Find where the given text appears and provide that cell's center as (X, Y) coordinate. 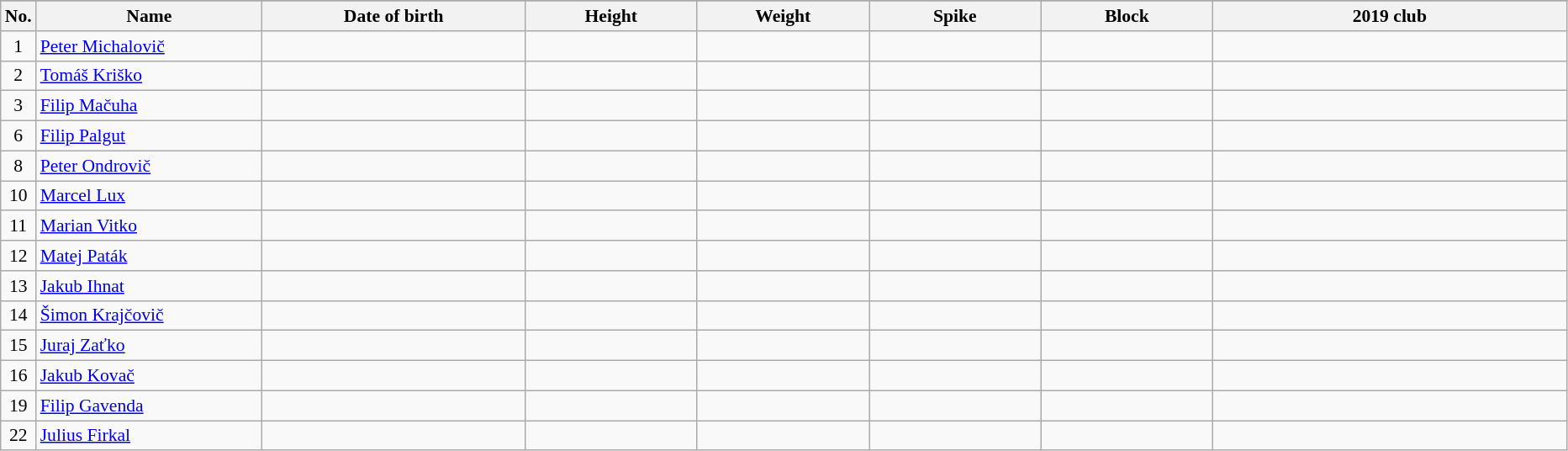
Filip Mačuha (150, 106)
Juraj Zaťko (150, 346)
16 (18, 376)
22 (18, 436)
Height (610, 16)
12 (18, 256)
Tomáš Kriško (150, 76)
Date of birth (393, 16)
6 (18, 136)
3 (18, 106)
15 (18, 346)
19 (18, 406)
14 (18, 316)
No. (18, 16)
1 (18, 46)
Šimon Krajčovič (150, 316)
Peter Ondrovič (150, 166)
Jakub Ihnat (150, 286)
Spike (955, 16)
11 (18, 226)
2019 club (1391, 16)
Block (1127, 16)
Jakub Kovač (150, 376)
Marcel Lux (150, 196)
8 (18, 166)
Marian Vitko (150, 226)
Matej Paták (150, 256)
Filip Palgut (150, 136)
13 (18, 286)
Weight (784, 16)
Filip Gavenda (150, 406)
Julius Firkal (150, 436)
Peter Michalovič (150, 46)
10 (18, 196)
Name (150, 16)
2 (18, 76)
